Pinpoint the cell where the given text exists, returning its (x, y) midpoint coordinate. 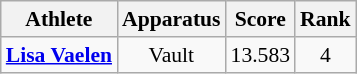
4 (326, 55)
Athlete (59, 19)
Rank (326, 19)
Score (260, 19)
Lisa Vaelen (59, 55)
Apparatus (171, 19)
Vault (171, 55)
13.583 (260, 55)
